Output the [x, y] coordinate of the center of the cell containing the given text.  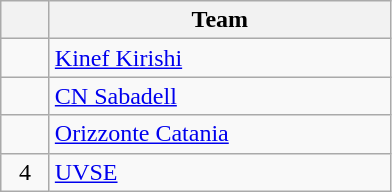
UVSE [220, 172]
4 [26, 172]
CN Sabadell [220, 96]
Orizzonte Catania [220, 134]
Team [220, 20]
Kinef Kirishi [220, 58]
